Return the (x, y) coordinate for the center point of the cell that contains the specified text.  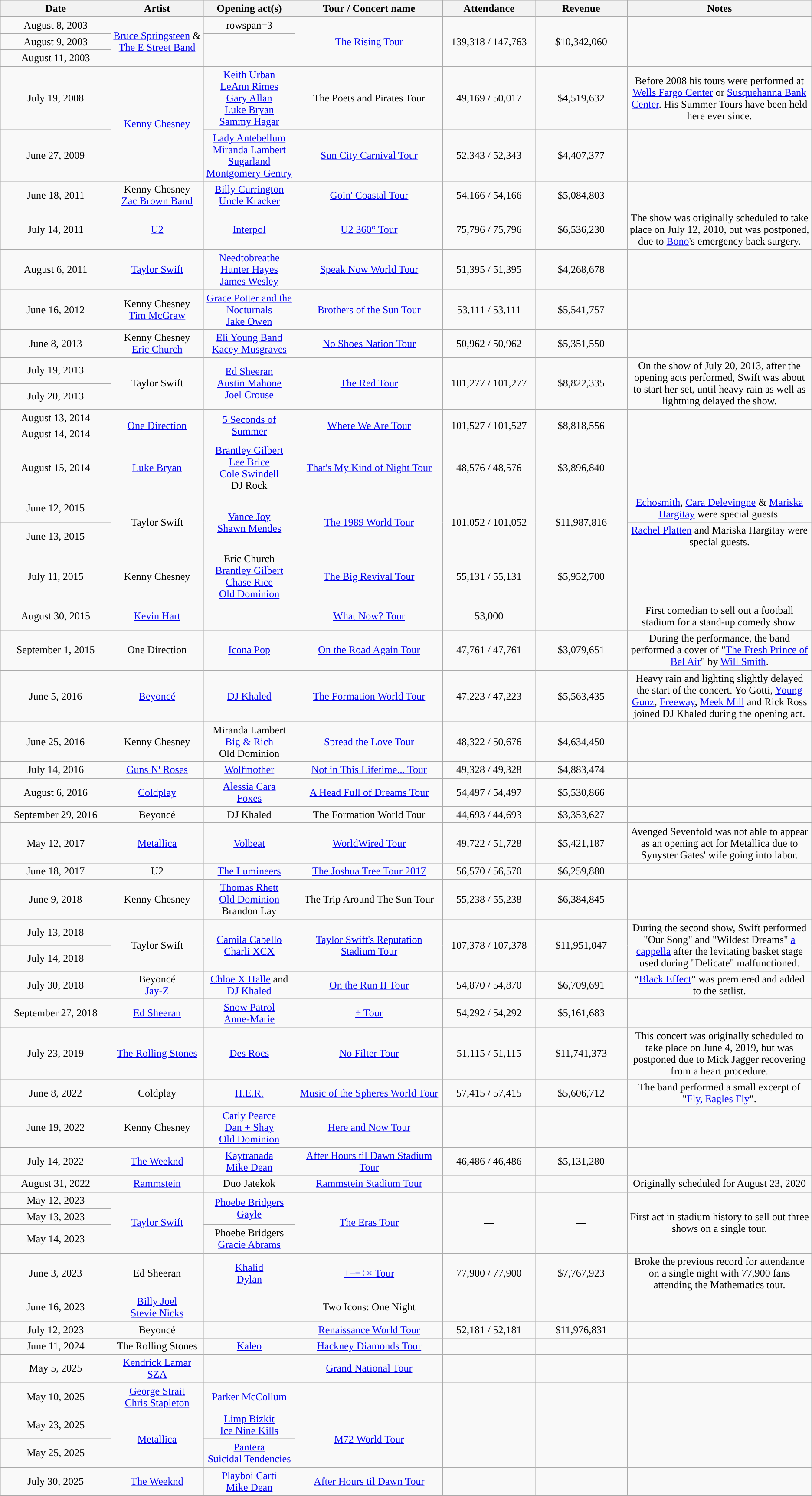
July 14, 2011 (56, 229)
$4,634,450 (581, 742)
54,497 / 54,497 (489, 792)
52,181 / 52,181 (489, 1329)
August 30, 2015 (56, 616)
This concert was originally scheduled to take place on June 4, 2019, but was postponed due to Mick Jagger recovering from a heart procedure. (719, 1053)
Snow PatrolAnne-Marie (249, 1013)
51,395 / 51,395 (489, 269)
June 16, 2023 (56, 1307)
July 14, 2022 (56, 1162)
Ed SheeranAustin MahoneJoel Crouse (249, 383)
June 8, 2013 (56, 344)
Volbeat (249, 843)
Rammstein (157, 1184)
Renaissance World Tour (369, 1329)
The Trip Around The Sun Tour (369, 899)
September 29, 2016 (56, 815)
Parker McCollum (249, 1397)
$3,896,840 (581, 468)
KaytranadaMike Dean (249, 1162)
The band performed a small excerpt of "Fly, Eagles Fly". (719, 1093)
49,328 / 49,328 (489, 770)
July 30, 2025 (56, 1482)
NeedtobreatheHunter HayesJames Wesley (249, 269)
M72 World Tour (369, 1439)
$5,084,803 (581, 195)
June 18, 2017 (56, 871)
Kenny ChesneyZac Brown Band (157, 195)
57,415 / 57,415 (489, 1093)
No Filter Tour (369, 1053)
July 12, 2023 (56, 1329)
Phoebe BridgersGracie Abrams (249, 1239)
75,796 / 75,796 (489, 229)
Music of the Spheres World Tour (369, 1093)
53,111 / 53,111 (489, 309)
BeyoncéJay-Z (157, 985)
The Poets and Pirates Tour (369, 98)
$6,536,230 (581, 229)
$5,161,683 (581, 1013)
$11,741,373 (581, 1053)
Luke Bryan (157, 468)
$11,987,816 (581, 522)
54,292 / 54,292 (489, 1013)
$5,541,757 (581, 309)
June 9, 2018 (56, 899)
$5,421,187 (581, 843)
August 8, 2003 (56, 25)
5 Seconds of Summer (249, 426)
Notes (719, 9)
77,900 / 77,900 (489, 1273)
June 3, 2023 (56, 1273)
$3,079,651 (581, 650)
August 14, 2014 (56, 434)
The Lumineers (249, 871)
During the performance, the band performed a cover of "The Fresh Prince of Bel Air" by Will Smith. (719, 650)
July 14, 2018 (56, 958)
July 30, 2018 (56, 985)
Originally scheduled for August 23, 2020 (719, 1184)
May 25, 2025 (56, 1453)
Here and Now Tour (369, 1127)
WorldWired Tour (369, 843)
The Rising Tour (369, 42)
46,486 / 46,486 (489, 1162)
rowspan=3 (249, 25)
101,527 / 101,527 (489, 426)
June 13, 2015 (56, 536)
H.E.R. (249, 1093)
54,870 / 54,870 (489, 985)
Taylor Swift's Reputation Stadium Tour (369, 946)
Kenny ChesneyEric Church (157, 344)
47,223 / 47,223 (489, 696)
May 12, 2017 (56, 843)
54,166 / 54,166 (489, 195)
49,169 / 50,017 (489, 98)
June 8, 2022 (56, 1093)
47,761 / 47,761 (489, 650)
$3,353,627 (581, 815)
July 13, 2018 (56, 933)
September 27, 2018 (56, 1013)
Duo Jatekok (249, 1184)
May 14, 2023 (56, 1239)
139,318 / 147,763 (489, 42)
June 27, 2009 (56, 155)
$5,952,700 (581, 576)
Eric ChurchBrantley GilbertChase RiceOld Dominion (249, 576)
Date (56, 9)
$7,767,923 (581, 1273)
July 11, 2015 (56, 576)
On the Run II Tour (369, 985)
Limp BizkitIce Nine Kills (249, 1425)
101,277 / 101,277 (489, 383)
$5,563,435 (581, 696)
First act in stadium history to sell out three shows on a single tour. (719, 1222)
August 15, 2014 (56, 468)
A Head Full of Dreams Tour (369, 792)
June 25, 2016 (56, 742)
Avenged Sevenfold was not able to appear as an opening act for Metallica due to Synyster Gates' wife going into labor. (719, 843)
Rammstein Stadium Tour (369, 1184)
$8,818,556 (581, 426)
$11,951,047 (581, 946)
Chloe X Halle and DJ Khaled (249, 985)
Lady AntebellumMiranda LambertSugarlandMontgomery Gentry (249, 155)
August 6, 2016 (56, 792)
June 5, 2016 (56, 696)
August 9, 2003 (56, 42)
$4,407,377 (581, 155)
52,343 / 52,343 (489, 155)
Speak Now World Tour (369, 269)
What Now? Tour (369, 616)
55,131 / 55,131 (489, 576)
After Hours til Dawn Stadium Tour (369, 1162)
Not in This Lifetime... Tour (369, 770)
$5,351,550 (581, 344)
No Shoes Nation Tour (369, 344)
Spread the Love Tour (369, 742)
On the Road Again Tour (369, 650)
Sun City Carnival Tour (369, 155)
Kevin Hart (157, 616)
Phoebe BridgersGayle (249, 1208)
August 13, 2014 (56, 418)
$11,976,831 (581, 1329)
50,962 / 50,962 (489, 344)
Broke the previous record for attendance on a single night with 77,900 fans attending the Mathematics tour. (719, 1273)
Billy JoelStevie Nicks (157, 1307)
The Red Tour (369, 383)
49,722 / 51,728 (489, 843)
Carly PearceDan + ShayOld Dominion (249, 1127)
Revenue (581, 9)
That's My Kind of Night Tour (369, 468)
May 5, 2025 (56, 1368)
Brantley GilbertLee BriceCole SwindellDJ Rock (249, 468)
55,238 / 55,238 (489, 899)
$10,342,060 (581, 42)
Brothers of the Sun Tour (369, 309)
Alessia CaraFoxes (249, 792)
Keith UrbanLeAnn RimesGary AllanLuke BryanSammy Hagar (249, 98)
U2 360° Tour (369, 229)
$6,259,880 (581, 871)
$5,606,712 (581, 1093)
Des Rocs (249, 1053)
Eli Young BandKacey Musgraves (249, 344)
Icona Pop (249, 650)
Vance JoyShawn Mendes (249, 522)
June 11, 2024 (56, 1346)
Hackney Diamonds Tour (369, 1346)
July 20, 2013 (56, 396)
August 31, 2022 (56, 1184)
51,115 / 51,115 (489, 1053)
56,570 / 56,570 (489, 871)
The Eras Tour (369, 1222)
June 16, 2012 (56, 309)
$8,822,335 (581, 383)
August 11, 2003 (56, 58)
$5,530,866 (581, 792)
48,322 / 50,676 (489, 742)
Kendrick LamarSZA (157, 1368)
Guns N' Roses (157, 770)
101,052 / 101,052 (489, 522)
Echosmith, Cara Delevingne & Mariska Hargitay were special guests. (719, 508)
July 19, 2013 (56, 370)
Goin' Coastal Tour (369, 195)
July 19, 2008 (56, 98)
May 10, 2025 (56, 1397)
May 23, 2025 (56, 1425)
June 12, 2015 (56, 508)
Miranda LambertBig & RichOld Dominion (249, 742)
September 1, 2015 (56, 650)
Kenny ChesneyTim McGraw (157, 309)
÷ Tour (369, 1013)
$5,131,280 (581, 1162)
Two Icons: One Night (369, 1307)
Opening act(s) (249, 9)
First comedian to sell out a football stadium for a stand-up comedy show. (719, 616)
The Big Revival Tour (369, 576)
53,000 (489, 616)
$4,883,474 (581, 770)
June 18, 2011 (56, 195)
The show was originally scheduled to take place on July 12, 2010, but was postponed, due to Bono's emergency back surgery. (719, 229)
$4,268,678 (581, 269)
June 19, 2022 (56, 1127)
August 6, 2011 (56, 269)
48,576 / 48,576 (489, 468)
Grand National Tour (369, 1368)
+–=÷× Tour (369, 1273)
After Hours til Dawn Tour (369, 1482)
$4,519,632 (581, 98)
PanteraSuicidal Tendencies (249, 1453)
The Joshua Tree Tour 2017 (369, 871)
Bruce Springsteen & The E Street Band (157, 42)
Where We Are Tour (369, 426)
107,378 / 107,378 (489, 946)
Interpol (249, 229)
Before 2008 his tours were performed at Wells Fargo Center or Susquehanna Bank Center. His Summer Tours have been held here ever since. (719, 98)
Wolfmother (249, 770)
$6,384,845 (581, 899)
“Black Effect” was premiered and added to the setlist. (719, 985)
May 12, 2023 (56, 1200)
Rachel Platten and Mariska Hargitay were special guests. (719, 536)
May 13, 2023 (56, 1217)
44,693 / 44,693 (489, 815)
George StraitChris Stapleton (157, 1397)
Grace Potter and the NocturnalsJake Owen (249, 309)
Billy CurringtonUncle Kracker (249, 195)
Attendance (489, 9)
KhalidDylan (249, 1273)
Camila CabelloCharli XCX (249, 946)
Kaleo (249, 1346)
Thomas RhettOld DominionBrandon Lay (249, 899)
The 1989 World Tour (369, 522)
Playboi CartiMike Dean (249, 1482)
Tour / Concert name (369, 9)
July 14, 2016 (56, 770)
Artist (157, 9)
July 23, 2019 (56, 1053)
$6,709,691 (581, 985)
